For the text-containing cell, return its midpoint in (x, y) coordinate format. 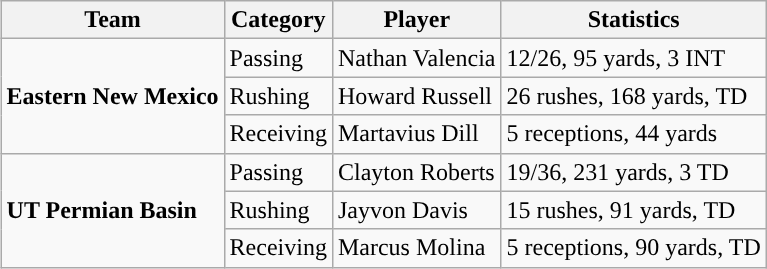
UT Permian Basin (112, 210)
26 rushes, 168 yards, TD (634, 96)
Player (416, 20)
Statistics (634, 20)
5 receptions, 44 yards (634, 134)
Category (278, 20)
Clayton Roberts (416, 172)
12/26, 95 yards, 3 INT (634, 58)
15 rushes, 91 yards, TD (634, 210)
19/36, 231 yards, 3 TD (634, 172)
Howard Russell (416, 96)
Marcus Molina (416, 248)
5 receptions, 90 yards, TD (634, 248)
Jayvon Davis (416, 210)
Martavius Dill (416, 134)
Nathan Valencia (416, 58)
Eastern New Mexico (112, 96)
Team (112, 20)
